Find where the given text appears and provide that cell's center as (X, Y) coordinate. 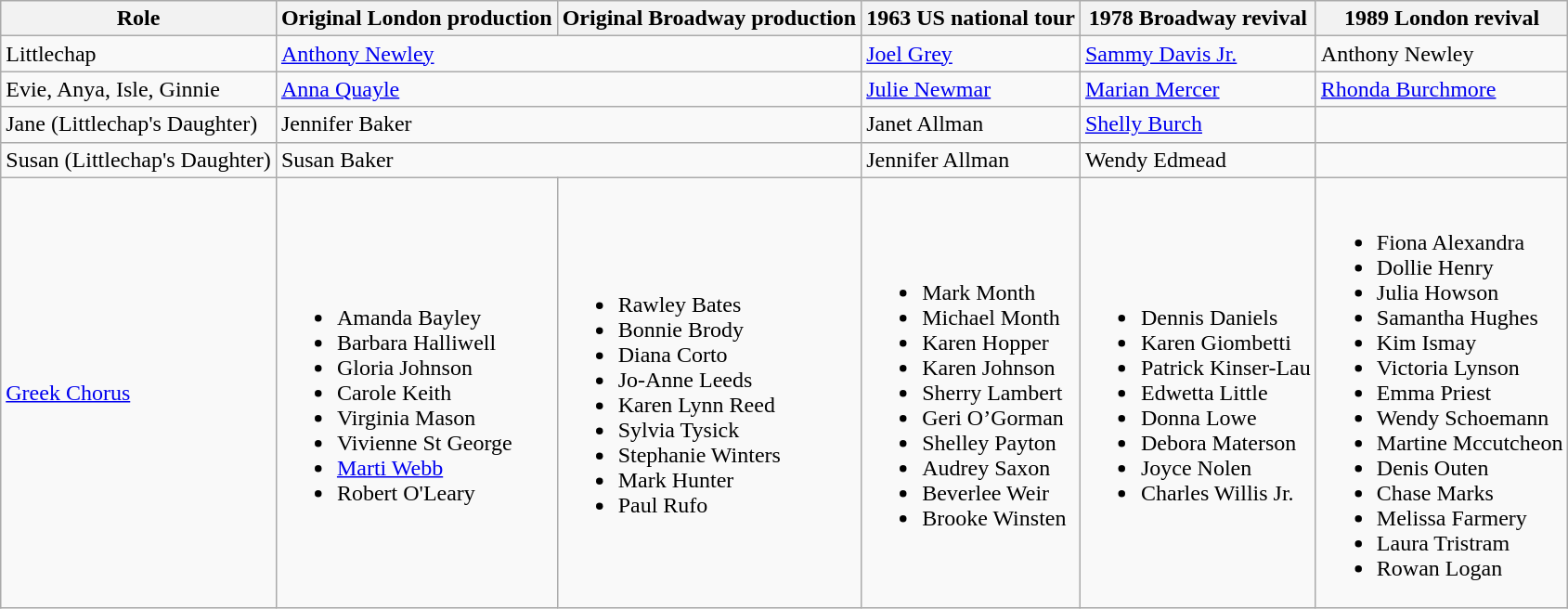
Rhonda Burchmore (1442, 89)
Amanda BayleyBarbara HalliwellGloria JohnsonCarole KeithVirginia MasonVivienne St GeorgeMarti WebbRobert O'Leary (416, 393)
Dennis DanielsKaren GiombettiPatrick Kinser-LauEdwetta LittleDonna LoweDebora MatersonJoyce NolenCharles Willis Jr. (1198, 393)
Anna Quayle (568, 89)
Original London production (416, 19)
Jane (Littlechap's Daughter) (139, 124)
Susan (Littlechap's Daughter) (139, 160)
Role (139, 19)
Julie Newmar (971, 89)
Wendy Edmead (1198, 160)
1963 US national tour (971, 19)
Janet Allman (971, 124)
Jennifer Baker (568, 124)
Joel Grey (971, 54)
1989 London revival (1442, 19)
Sammy Davis Jr. (1198, 54)
1978 Broadway revival (1198, 19)
Marian Mercer (1198, 89)
Rawley BatesBonnie BrodyDiana CortoJo-Anne LeedsKaren Lynn ReedSylvia TysickStephanie WintersMark HunterPaul Rufo (709, 393)
Susan Baker (568, 160)
Mark MonthMichael MonthKaren HopperKaren JohnsonSherry LambertGeri O’GormanShelley PaytonAudrey SaxonBeverlee WeirBrooke Winsten (971, 393)
Littlechap (139, 54)
Evie, Anya, Isle, Ginnie (139, 89)
Original Broadway production (709, 19)
Shelly Burch (1198, 124)
Jennifer Allman (971, 160)
Greek Chorus (139, 393)
